From the cell containing the given text, extract its center point as [X, Y] coordinate. 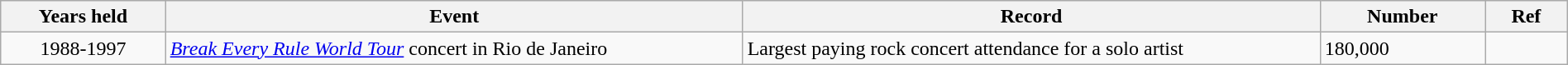
180,000 [1403, 48]
Ref [1527, 17]
Record [1031, 17]
Largest paying rock concert attendance for a solo artist [1031, 48]
Years held [83, 17]
1988-1997 [83, 48]
Break Every Rule World Tour concert in Rio de Janeiro [454, 48]
Number [1403, 17]
Event [454, 17]
